Find where the given text appears and provide that cell's center as [X, Y] coordinate. 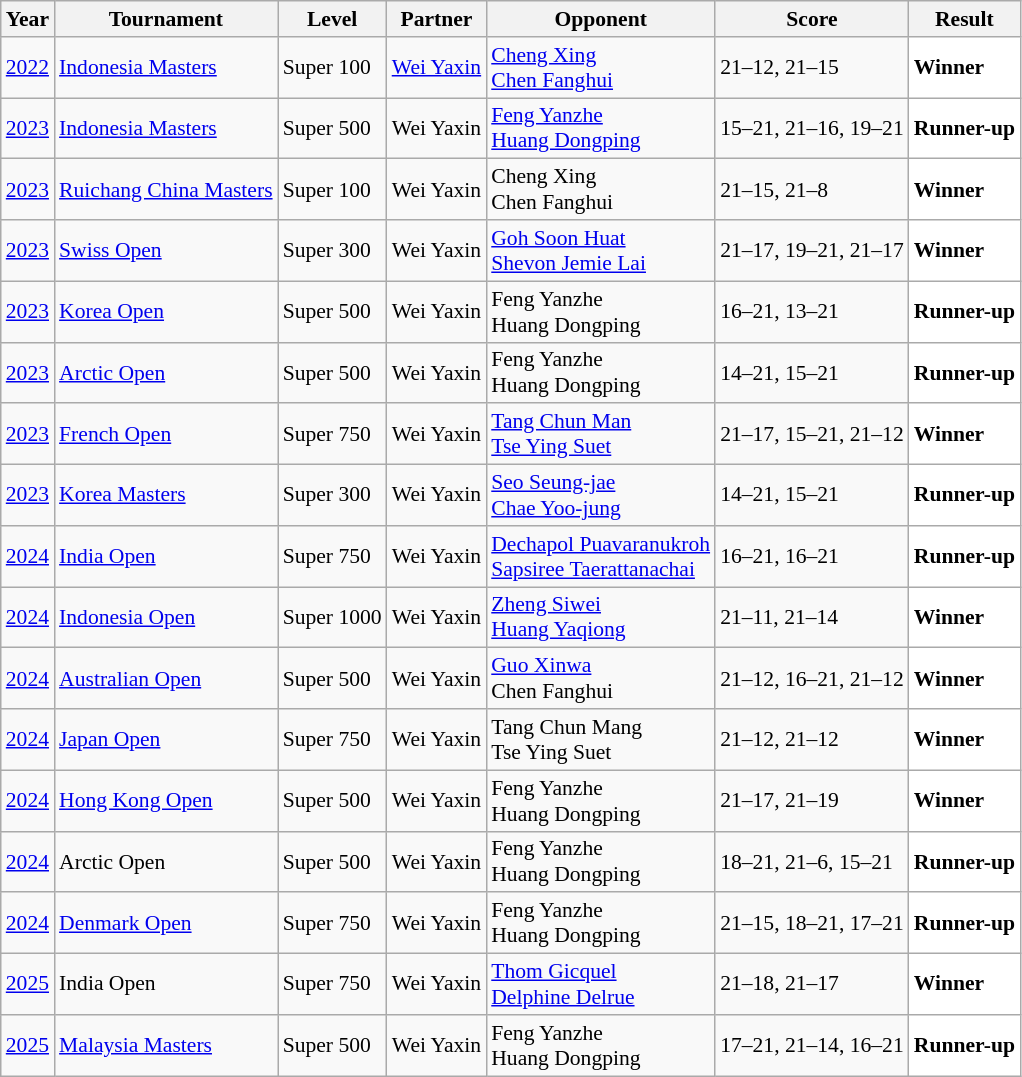
Tournament [166, 19]
Score [812, 19]
Tang Chun Mang Tse Ying Suet [600, 740]
21–12, 21–15 [812, 68]
Japan Open [166, 740]
Tang Chun Man Tse Ying Suet [600, 434]
Level [332, 19]
Partner [437, 19]
Hong Kong Open [166, 800]
21–15, 21–8 [812, 190]
21–18, 21–17 [812, 984]
21–12, 21–12 [812, 740]
21–12, 16–21, 21–12 [812, 678]
16–21, 13–21 [812, 312]
Result [964, 19]
French Open [166, 434]
Korea Masters [166, 496]
Malaysia Masters [166, 1046]
Dechapol Puavaranukroh Sapsiree Taerattanachai [600, 556]
21–17, 15–21, 21–12 [812, 434]
21–17, 21–19 [812, 800]
Denmark Open [166, 924]
Seo Seung-jae Chae Yoo-jung [600, 496]
17–21, 21–14, 16–21 [812, 1046]
15–21, 21–16, 19–21 [812, 128]
21–17, 19–21, 21–17 [812, 250]
Opponent [600, 19]
Year [28, 19]
Thom Gicquel Delphine Delrue [600, 984]
16–21, 16–21 [812, 556]
Super 1000 [332, 618]
Swiss Open [166, 250]
Australian Open [166, 678]
Guo Xinwa Chen Fanghui [600, 678]
2022 [28, 68]
Ruichang China Masters [166, 190]
21–11, 21–14 [812, 618]
21–15, 18–21, 17–21 [812, 924]
Goh Soon Huat Shevon Jemie Lai [600, 250]
Indonesia Open [166, 618]
18–21, 21–6, 15–21 [812, 862]
Zheng Siwei Huang Yaqiong [600, 618]
Korea Open [166, 312]
